Capture the cell that displays the provided text and extract its (x, y) central coordinate. 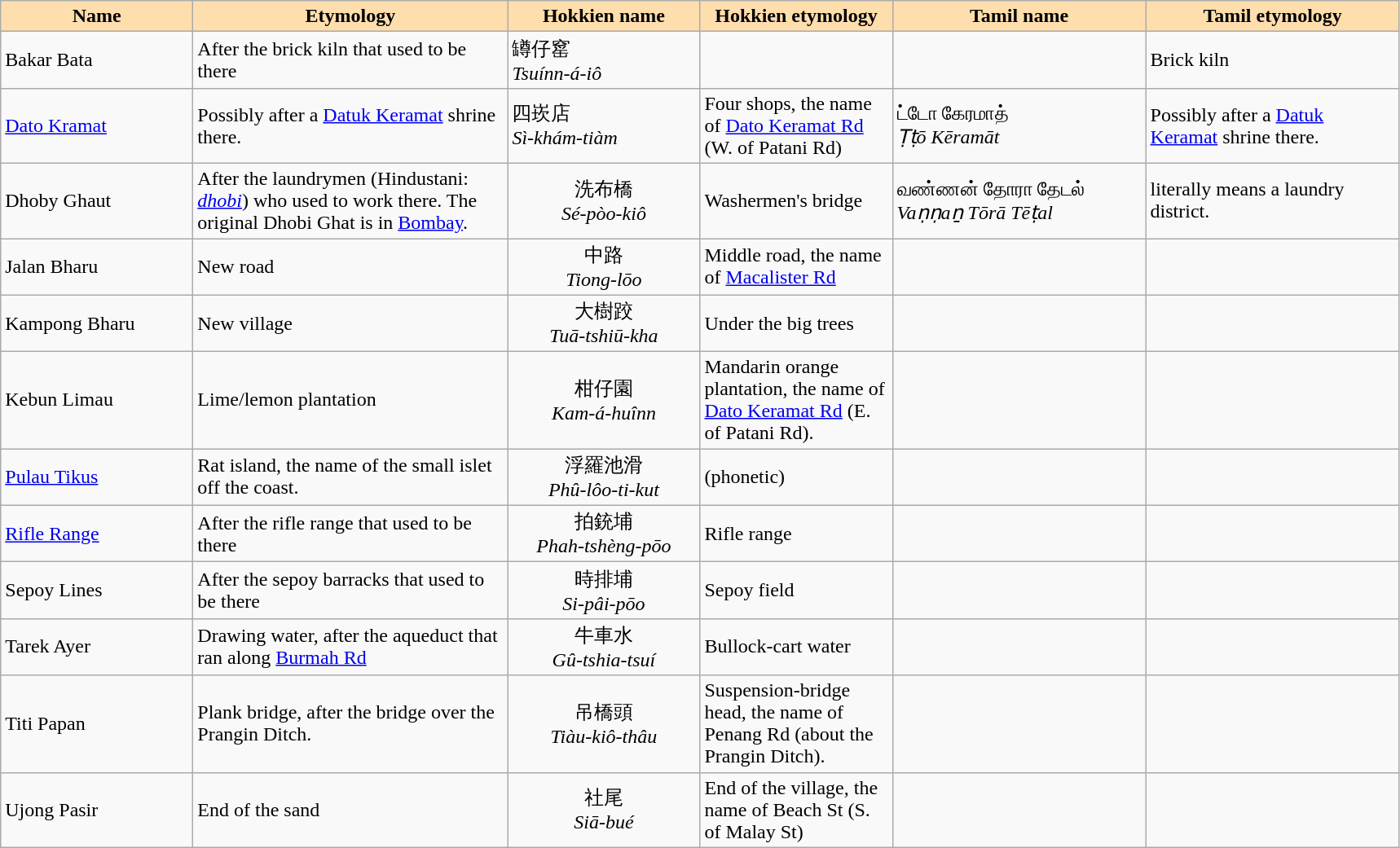
Bullock-cart water (796, 647)
大樹跤Tuā-tshiū-kha (604, 323)
Mandarin orange plantation, the name of Dato Keramat Rd (E. of Patani Rd). (796, 401)
Pulau Tikus (97, 477)
Tamil name (1019, 16)
Name (97, 16)
牛車水Gû-tshia-tsuí (604, 647)
Under the big trees (796, 323)
Tamil etymology (1273, 16)
社尾Siā-bué (604, 810)
Drawing water, after the aqueduct that ran along Burmah Rd (350, 647)
End of the village, the name of Beach St (S. of Malay St) (796, 810)
罇仔窰Tsuínn-á-iô (604, 60)
After the brick kiln that used to be there (350, 60)
Four shops, the name of Dato Keramat Rd (W. of Patani Rd) (796, 125)
After the sepoy barracks that used to be there (350, 591)
Kebun Limau (97, 401)
New village (350, 323)
(phonetic) (796, 477)
Titi Papan (97, 723)
Rat island, the name of the small islet off the coast. (350, 477)
拍銃埔Phah-tshèng-pōo (604, 534)
Lime/lemon plantation (350, 401)
Brick kiln (1273, 60)
Middle road, the name of Macalister Rd (796, 266)
Ujong Pasir (97, 810)
End of the sand (350, 810)
中路Tiong-lōo (604, 266)
Sepoy Lines (97, 591)
Sepoy field (796, 591)
Hokkien etymology (796, 16)
Bakar Bata (97, 60)
Kampong Bharu (97, 323)
Etymology (350, 16)
literally means a laundry district. (1273, 200)
Plank bridge, after the bridge over the Prangin Ditch. (350, 723)
洗布橋Sé-pòo-kiô (604, 200)
Tarek Ayer (97, 647)
New road (350, 266)
Dhoby Ghaut (97, 200)
After the laundrymen (Hindustani: dhobi) who used to work there. The original Dhobi Ghat is in Bombay. (350, 200)
வண்ணன் தோரா தேடல்Vaṇṇaṉ Tōrā Tēṭal (1019, 200)
Jalan Bharu (97, 266)
柑仔園Kam-á-huînn (604, 401)
Rifle Range (97, 534)
四崁店Sì-khám-tiàm (604, 125)
Hokkien name (604, 16)
時排埔Si-pâi-pōo (604, 591)
Dato Kramat (97, 125)
Washermen's bridge (796, 200)
ட்டோ கேரமாத்Ṭṭō Kēramāt (1019, 125)
Rifle range (796, 534)
浮羅池滑Phû-lôo-ti-kut (604, 477)
After the rifle range that used to be there (350, 534)
吊橋頭Tiàu-kiô-thâu (604, 723)
Suspension-bridge head, the name of Penang Rd (about the Prangin Ditch). (796, 723)
